Locate the cell with the specified text and output its (X, Y) center coordinate. 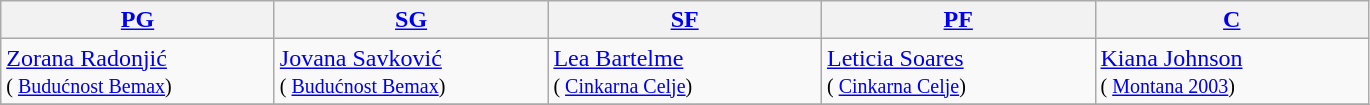
Lea Bartelme ( Cinkarna Celje) (685, 72)
PF (958, 20)
Kiana Johnson ( Montana 2003) (1232, 72)
SF (685, 20)
C (1232, 20)
Leticia Soares ( Cinkarna Celje) (958, 72)
Zorana Radonjić ( Budućnost Bemax) (138, 72)
SG (411, 20)
Jovana Savković ( Budućnost Bemax) (411, 72)
PG (138, 20)
